For the text-containing cell, return its midpoint in [X, Y] coordinate format. 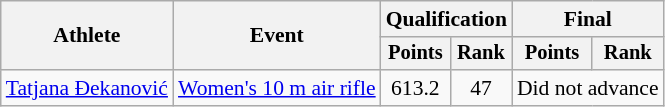
Tatjana Đekanović [87, 88]
Women's 10 m air rifle [277, 88]
Event [277, 36]
Qualification [446, 19]
Did not advance [588, 88]
613.2 [416, 88]
47 [481, 88]
Athlete [87, 36]
Final [588, 19]
